Return the (x, y) coordinate for the center point of the cell that contains the specified text.  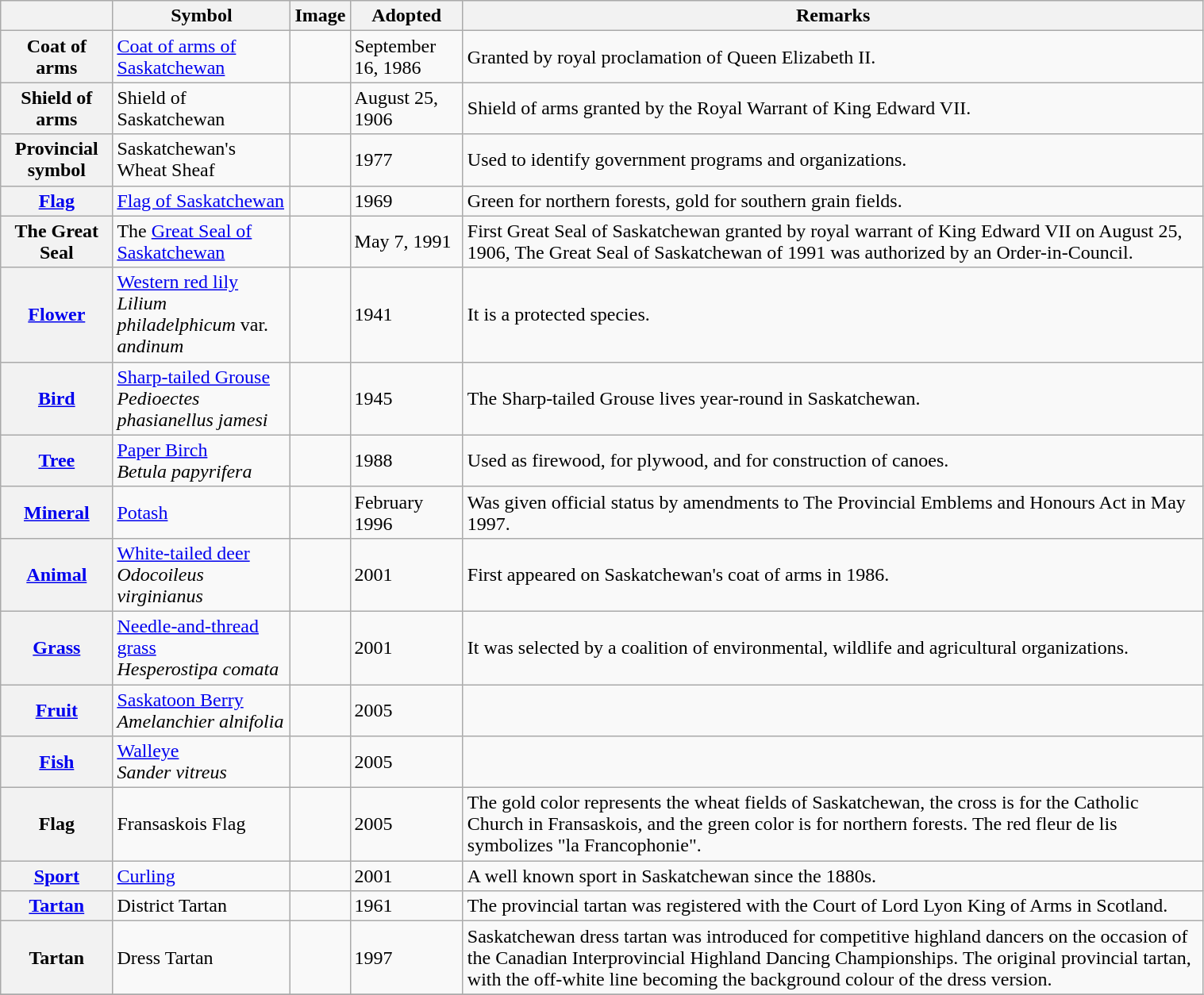
Potash (202, 513)
February 1996 (406, 513)
1977 (406, 160)
Paper BirchBetula papyrifera (202, 460)
Fruit (57, 709)
1945 (406, 398)
Flower (57, 314)
Used as firewood, for plywood, and for construction of canoes. (833, 460)
Sport (57, 876)
Dress Tartan (202, 958)
Curling (202, 876)
Was given official status by amendments to The Provincial Emblems and Honours Act in May 1997. (833, 513)
Green for northern forests, gold for southern grain fields. (833, 201)
1961 (406, 906)
Symbol (202, 16)
Bird (57, 398)
Grass (57, 647)
1941 (406, 314)
Coat of arms of Saskatchewan (202, 57)
Shield of Saskatchewan (202, 108)
White-tailed deerOdocoileus virginianus (202, 574)
September 16, 1986 (406, 57)
1997 (406, 958)
Coat of arms (57, 57)
Western red lilyLilium philadelphicum var. andinum (202, 314)
Saskatoon BerryAmelanchier alnifolia (202, 709)
Used to identify government programs and organizations. (833, 160)
Animal (57, 574)
The Great Seal of Saskatchewan (202, 241)
Remarks (833, 16)
Mineral (57, 513)
Shield of arms (57, 108)
Shield of arms granted by the Royal Warrant of King Edward VII. (833, 108)
May 7, 1991 (406, 241)
Provincial symbol (57, 160)
It was selected by a coalition of environmental, wildlife and agricultural organizations. (833, 647)
It is a protected species. (833, 314)
1988 (406, 460)
Fish (57, 762)
The Sharp-tailed Grouse lives year-round in Saskatchewan. (833, 398)
August 25, 1906 (406, 108)
Fransaskois Flag (202, 824)
First appeared on Saskatchewan's coat of arms in 1986. (833, 574)
District Tartan (202, 906)
Granted by royal proclamation of Queen Elizabeth II. (833, 57)
1969 (406, 201)
The provincial tartan was registered with the Court of Lord Lyon King of Arms in Scotland. (833, 906)
Sharp-tailed GrousePedioectes phasianellus jamesi (202, 398)
Needle-and-thread grassHesperostipa comata (202, 647)
Adopted (406, 16)
Flag of Saskatchewan (202, 201)
Saskatchewan's Wheat Sheaf (202, 160)
A well known sport in Saskatchewan since the 1880s. (833, 876)
Tree (57, 460)
Image (321, 16)
WalleyeSander vitreus (202, 762)
The Great Seal (57, 241)
